Find where the given text appears and provide that cell's center as [X, Y] coordinate. 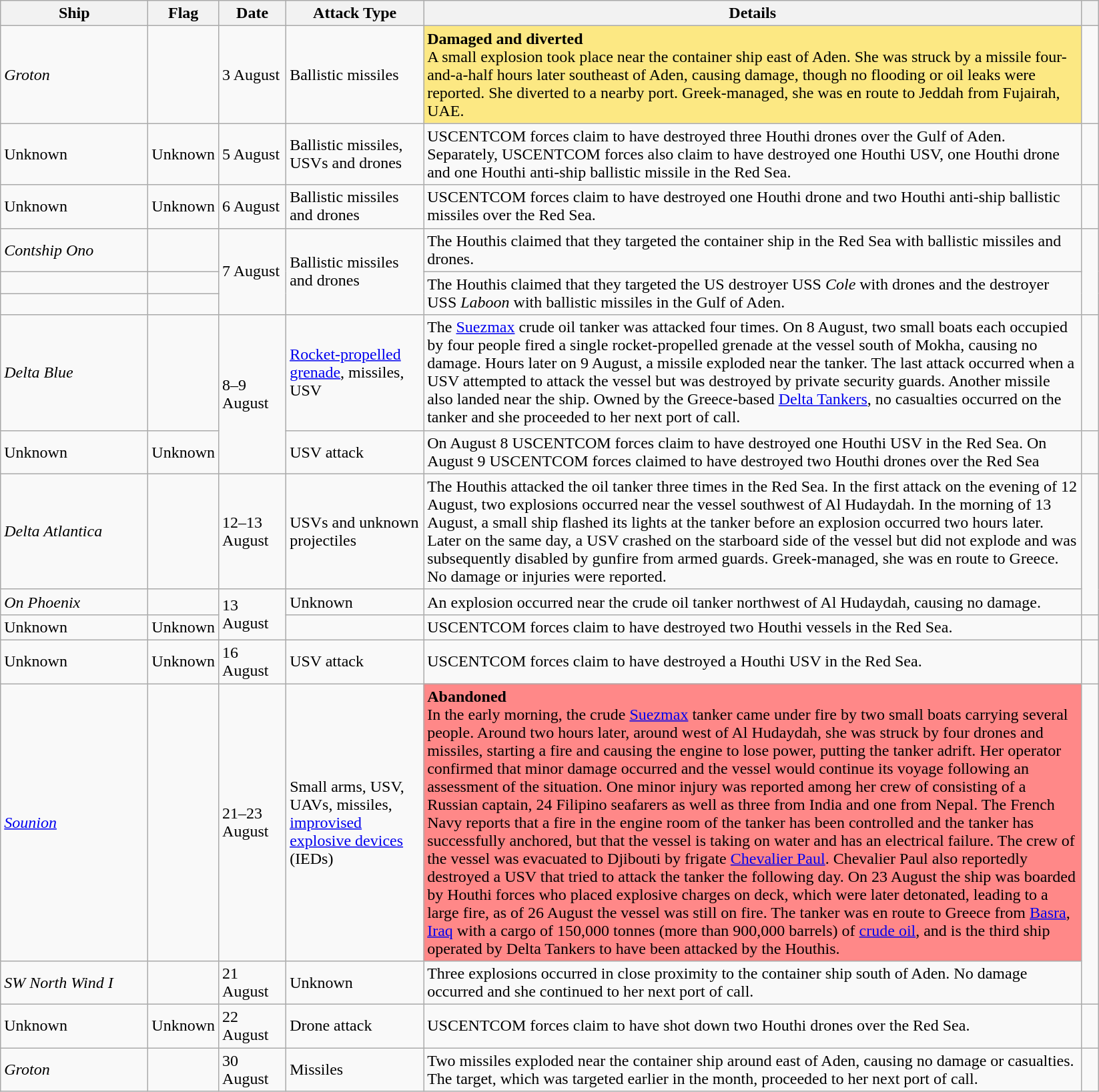
3 August [252, 75]
21 August [252, 983]
6 August [252, 207]
USVs and unknown projectiles [355, 531]
30 August [252, 1070]
Delta Atlantica [75, 531]
Delta Blue [75, 372]
Flag [184, 13]
5 August [252, 154]
USCENTCOM forces claim to have destroyed one Houthi drone and two Houthi anti-ship ballistic missiles over the Red Sea. [753, 207]
Three explosions occurred in close proximity to the container ship south of Aden. No damage occurred and she continued to her next port of call. [753, 983]
USCENTCOM forces claim to have shot down two Houthi drones over the Red Sea. [753, 1026]
8–9 August [252, 394]
7 August [252, 271]
12–13 August [252, 531]
22 August [252, 1026]
Date [252, 13]
Ballistic missiles [355, 75]
USCENTCOM forces claim to have destroyed two Houthi vessels in the Red Sea. [753, 627]
Sounion [75, 822]
16 August [252, 662]
Small arms, USV, UAVs, missiles, improvised explosive devices (IEDs) [355, 822]
13 August [252, 614]
Attack Type [355, 13]
Ballistic missiles, USVs and drones [355, 154]
USCENTCOM forces claim to have destroyed a Houthi USV in the Red Sea. [753, 662]
Missiles [355, 1070]
An explosion occurred near the crude oil tanker northwest of Al Hudaydah, causing no damage. [753, 602]
Ship [75, 13]
21–23 August [252, 822]
On Phoenix [75, 602]
Contship Ono [75, 249]
SW North Wind I [75, 983]
Rocket-propelled grenade, missiles, USV [355, 372]
Drone attack [355, 1026]
Details [753, 13]
The Houthis claimed that they targeted the container ship in the Red Sea with ballistic missiles and drones. [753, 249]
